Provide the [x, y] coordinate of the cell's center where the given text is located.  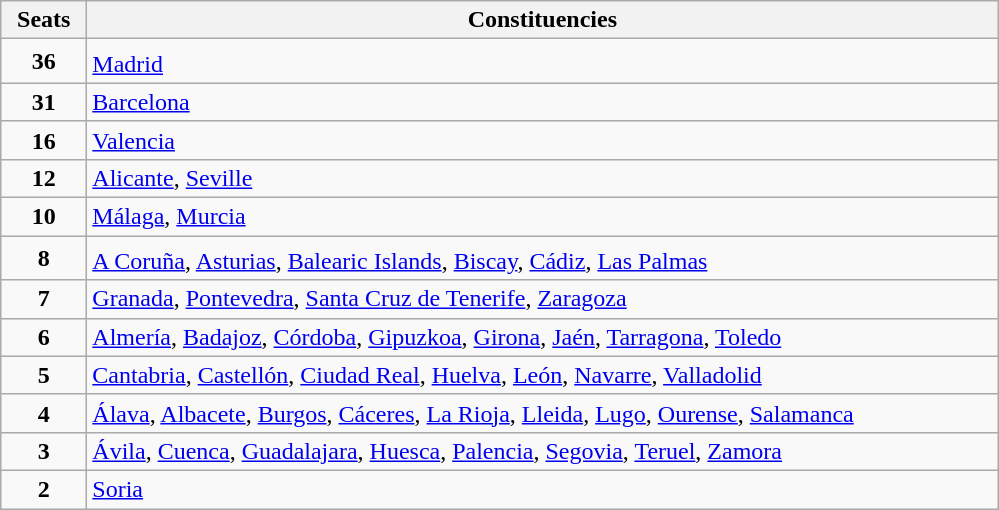
12 [44, 178]
Seats [44, 20]
Álava, Albacete, Burgos, Cáceres, La Rioja, Lleida, Lugo, Ourense, Salamanca [542, 413]
3 [44, 451]
8 [44, 258]
7 [44, 299]
Málaga, Murcia [542, 217]
Alicante, Seville [542, 178]
10 [44, 217]
Madrid [542, 62]
Ávila, Cuenca, Guadalajara, Huesca, Palencia, Segovia, Teruel, Zamora [542, 451]
Barcelona [542, 102]
Granada, Pontevedra, Santa Cruz de Tenerife, Zaragoza [542, 299]
16 [44, 140]
Cantabria, Castellón, Ciudad Real, Huelva, León, Navarre, Valladolid [542, 375]
Constituencies [542, 20]
5 [44, 375]
36 [44, 62]
Almería, Badajoz, Córdoba, Gipuzkoa, Girona, Jaén, Tarragona, Toledo [542, 337]
2 [44, 489]
Valencia [542, 140]
Soria [542, 489]
A Coruña, Asturias, Balearic Islands, Biscay, Cádiz, Las Palmas [542, 258]
4 [44, 413]
31 [44, 102]
6 [44, 337]
